Pinpoint the cell where the given text exists, returning its (X, Y) midpoint coordinate. 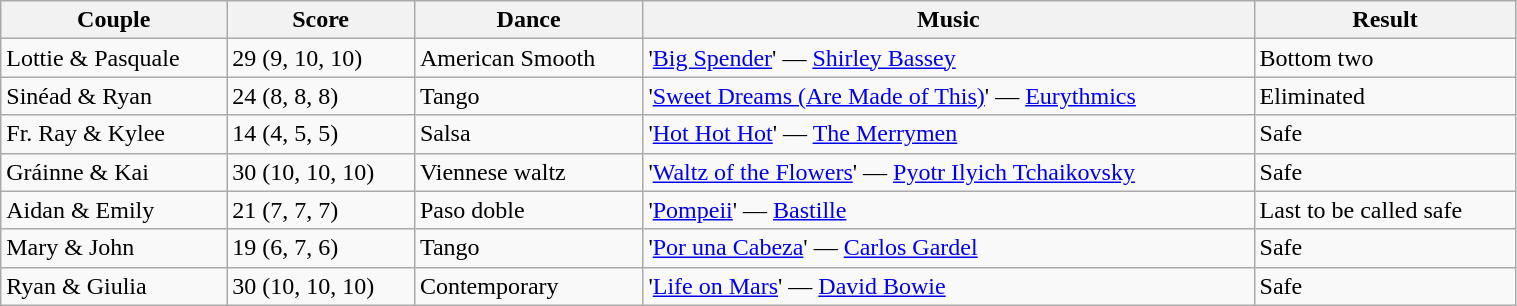
Result (1385, 20)
'Life on Mars' — David Bowie (948, 286)
Contemporary (528, 286)
'Big Spender' — Shirley Bassey (948, 58)
American Smooth (528, 58)
Music (948, 20)
Viennese waltz (528, 172)
'Waltz of the Flowers' — Pyotr Ilyich Tchaikovsky (948, 172)
'Sweet Dreams (Are Made of This)' — Eurythmics (948, 96)
14 (4, 5, 5) (321, 134)
Paso doble (528, 210)
19 (6, 7, 6) (321, 248)
Score (321, 20)
Bottom two (1385, 58)
Fr. Ray & Kylee (114, 134)
Salsa (528, 134)
Eliminated (1385, 96)
Aidan & Emily (114, 210)
Ryan & Giulia (114, 286)
24 (8, 8, 8) (321, 96)
Dance (528, 20)
Gráinne & Kai (114, 172)
Sinéad & Ryan (114, 96)
'Pompeii' — Bastille (948, 210)
21 (7, 7, 7) (321, 210)
'Por una Cabeza' — Carlos Gardel (948, 248)
Lottie & Pasquale (114, 58)
Couple (114, 20)
'Hot Hot Hot' — The Merrymen (948, 134)
29 (9, 10, 10) (321, 58)
Last to be called safe (1385, 210)
Mary & John (114, 248)
